Detect which cell encompasses the target text, then output its (x, y) center coordinate. 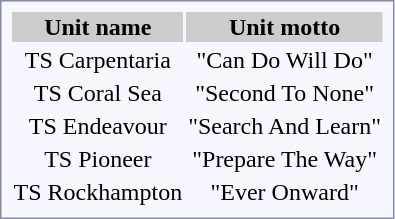
"Second To None" (285, 93)
TS Coral Sea (98, 93)
Unit motto (285, 27)
Unit name (98, 27)
TS Endeavour (98, 126)
"Ever Onward" (285, 192)
TS Rockhampton (98, 192)
"Prepare The Way" (285, 159)
TS Pioneer (98, 159)
"Search And Learn" (285, 126)
"Can Do Will Do" (285, 60)
TS Carpentaria (98, 60)
